Return the (x, y) coordinate for the center point of the cell that contains the specified text.  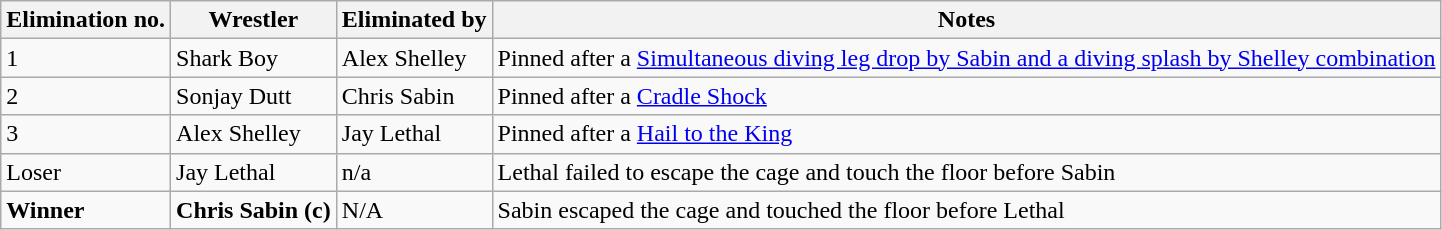
n/a (414, 172)
Shark Boy (254, 58)
Lethal failed to escape the cage and touch the floor before Sabin (966, 172)
Chris Sabin (c) (254, 210)
Pinned after a Hail to the King (966, 134)
Notes (966, 20)
Wrestler (254, 20)
Pinned after a Cradle Shock (966, 96)
Eliminated by (414, 20)
Chris Sabin (414, 96)
Loser (86, 172)
Elimination no. (86, 20)
2 (86, 96)
N/A (414, 210)
Pinned after a Simultaneous diving leg drop by Sabin and a diving splash by Shelley combination (966, 58)
1 (86, 58)
3 (86, 134)
Sabin escaped the cage and touched the floor before Lethal (966, 210)
Winner (86, 210)
Sonjay Dutt (254, 96)
